Search for the cell housing the specified text and yield its (x, y) center coordinate. 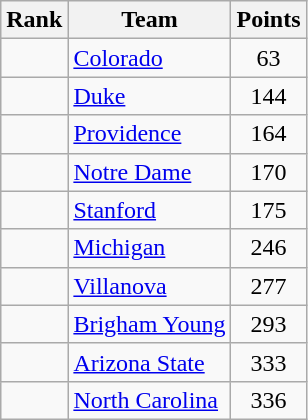
63 (268, 58)
Brigham Young (150, 324)
Points (268, 20)
Colorado (150, 58)
North Carolina (150, 400)
333 (268, 362)
Michigan (150, 248)
Duke (150, 96)
Team (150, 20)
Arizona State (150, 362)
Providence (150, 134)
336 (268, 400)
Rank (34, 20)
246 (268, 248)
293 (268, 324)
144 (268, 96)
170 (268, 172)
175 (268, 210)
Villanova (150, 286)
Stanford (150, 210)
164 (268, 134)
277 (268, 286)
Notre Dame (150, 172)
